Scan for the cell matching the given text and deliver its [x, y] coordinate at center. 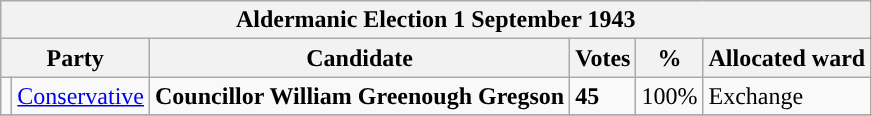
Aldermanic Election 1 September 1943 [436, 20]
Candidate [360, 58]
Councillor William Greenough Gregson [360, 96]
45 [603, 96]
Votes [603, 58]
100% [670, 96]
Party [76, 58]
Allocated ward [787, 58]
Conservative [81, 96]
Exchange [787, 96]
% [670, 58]
